Capture the cell that displays the provided text and extract its [X, Y] central coordinate. 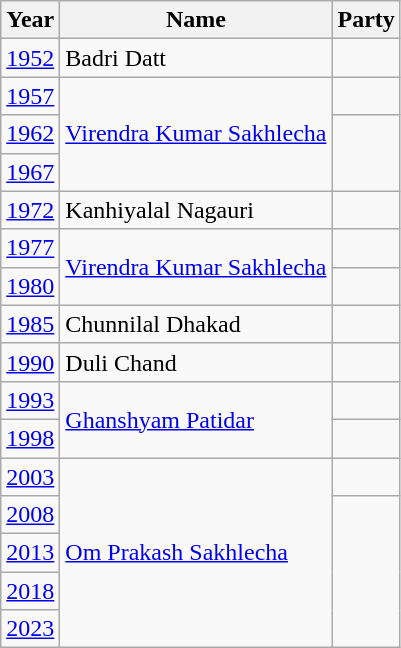
2008 [30, 515]
1952 [30, 58]
2018 [30, 591]
1980 [30, 286]
1957 [30, 96]
2013 [30, 553]
1962 [30, 134]
1990 [30, 362]
1967 [30, 172]
1993 [30, 400]
Duli Chand [196, 362]
2023 [30, 629]
Name [196, 20]
Kanhiyalal Nagauri [196, 210]
1998 [30, 438]
Badri Datt [196, 58]
Party [366, 20]
Chunnilal Dhakad [196, 324]
Year [30, 20]
1977 [30, 248]
2003 [30, 477]
1985 [30, 324]
Ghanshyam Patidar [196, 419]
1972 [30, 210]
Om Prakash Sakhlecha [196, 553]
